Return [X, Y] of the center of cell containing provided text 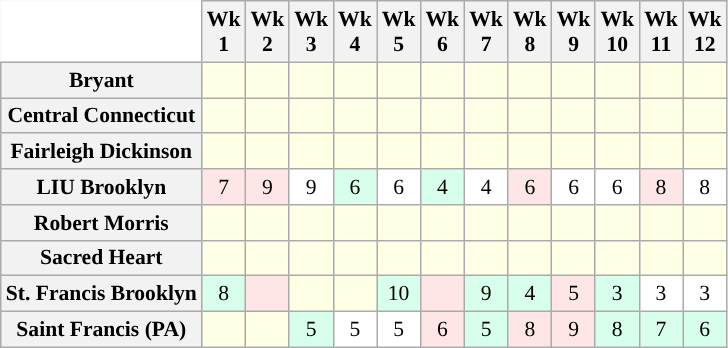
Wk11 [661, 32]
Wk5 [399, 32]
Bryant [102, 80]
Wk9 [574, 32]
Robert Morris [102, 223]
Wk12 [705, 32]
Wk4 [355, 32]
Fairleigh Dickinson [102, 152]
Wk8 [530, 32]
Central Connecticut [102, 116]
LIU Brooklyn [102, 187]
Wk1 [224, 32]
St. Francis Brooklyn [102, 294]
10 [399, 294]
Wk6 [442, 32]
Sacred Heart [102, 258]
Wk2 [268, 32]
Wk7 [486, 32]
Wk10 [617, 32]
Wk3 [311, 32]
Saint Francis (PA) [102, 330]
